Output the [X, Y] coordinate of the center of the cell containing the given text.  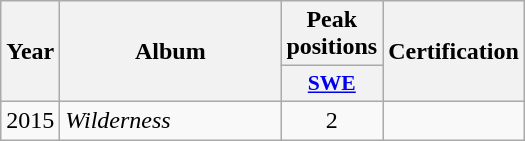
Wilderness [170, 120]
Peak positions [332, 34]
SWE [332, 84]
2 [332, 120]
Album [170, 52]
Certification [454, 52]
2015 [30, 120]
Year [30, 52]
